Return [x, y] of the center of cell containing provided text 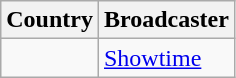
Country [50, 20]
Broadcaster [166, 20]
Showtime [166, 58]
